For the text-containing cell, return its midpoint in [X, Y] coordinate format. 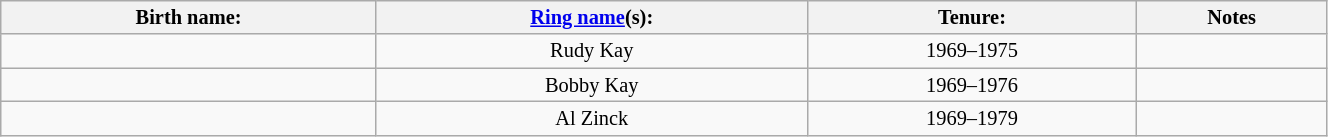
1969–1976 [972, 85]
Notes [1232, 17]
Bobby Kay [592, 85]
Rudy Kay [592, 51]
Ring name(s): [592, 17]
Birth name: [189, 17]
1969–1979 [972, 118]
Tenure: [972, 17]
Al Zinck [592, 118]
1969–1975 [972, 51]
